Search for the cell housing the specified text and yield its (X, Y) center coordinate. 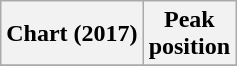
Peakposition (189, 34)
Chart (2017) (72, 34)
